Provide the [x, y] coordinate of the cell's center where the given text is located.  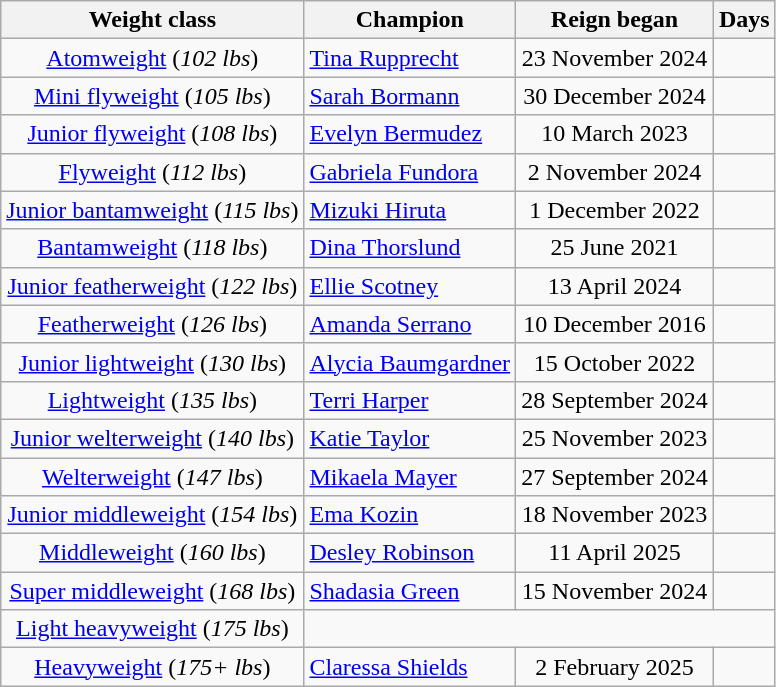
Middleweight (160 lbs) [152, 553]
Tina Rupprecht [410, 58]
Junior middleweight (154 lbs) [152, 515]
Reign began [615, 20]
Junior featherweight (122 lbs) [152, 286]
Shadasia Green [410, 591]
Ellie Scotney [410, 286]
Junior bantamweight (115 lbs) [152, 210]
Heavyweight (175+ lbs) [152, 667]
Mizuki Hiruta [410, 210]
Amanda Serrano [410, 324]
23 November 2024 [615, 58]
Claressa Shields [410, 667]
2 February 2025 [615, 667]
Weight class [152, 20]
Junior flyweight (108 lbs) [152, 134]
Champion [410, 20]
1 December 2022 [615, 210]
18 November 2023 [615, 515]
15 October 2022 [615, 362]
Welterweight (147 lbs) [152, 477]
27 September 2024 [615, 477]
28 September 2024 [615, 400]
10 March 2023 [615, 134]
Bantamweight (118 lbs) [152, 248]
Atomweight (102 lbs) [152, 58]
Junior lightweight (130 lbs) [152, 362]
Junior welterweight (140 lbs) [152, 438]
10 December 2016 [615, 324]
Flyweight (112 lbs) [152, 172]
Terri Harper [410, 400]
15 November 2024 [615, 591]
Ema Kozin [410, 515]
11 April 2025 [615, 553]
Katie Taylor [410, 438]
Days [744, 20]
25 June 2021 [615, 248]
Dina Thorslund [410, 248]
13 April 2024 [615, 286]
2 November 2024 [615, 172]
25 November 2023 [615, 438]
30 December 2024 [615, 96]
Alycia Baumgardner [410, 362]
Super middleweight (168 lbs) [152, 591]
Light heavyweight (175 lbs) [152, 629]
Gabriela Fundora [410, 172]
Evelyn Bermudez [410, 134]
Mini flyweight (105 lbs) [152, 96]
Lightweight (135 lbs) [152, 400]
Mikaela Mayer [410, 477]
Desley Robinson [410, 553]
Sarah Bormann [410, 96]
Featherweight (126 lbs) [152, 324]
